Scan for the cell matching the given text and deliver its (x, y) coordinate at center. 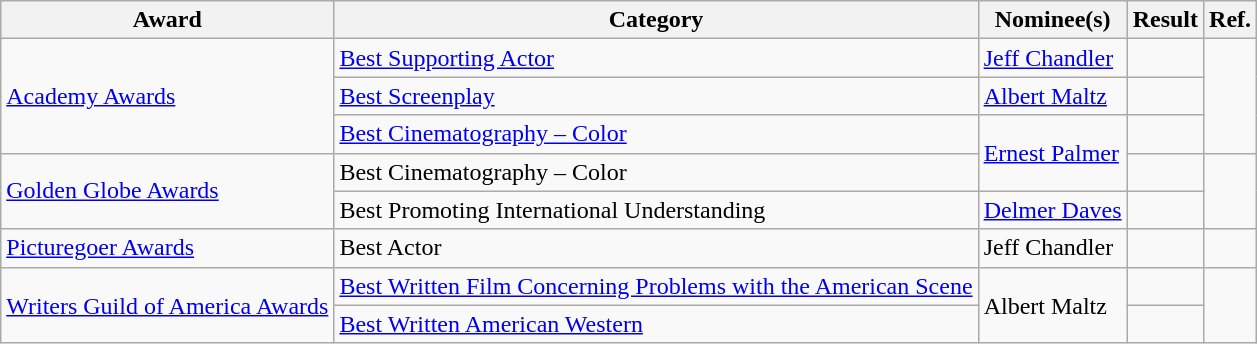
Nominee(s) (1052, 20)
Result (1165, 20)
Academy Awards (168, 96)
Best Supporting Actor (656, 58)
Best Written Film Concerning Problems with the American Scene (656, 286)
Golden Globe Awards (168, 191)
Writers Guild of America Awards (168, 305)
Best Promoting International Understanding (656, 210)
Category (656, 20)
Award (168, 20)
Best Screenplay (656, 96)
Picturegoer Awards (168, 248)
Ernest Palmer (1052, 153)
Best Written American Western (656, 324)
Best Actor (656, 248)
Delmer Daves (1052, 210)
Ref. (1230, 20)
